Search for the cell housing the specified text and yield its (x, y) center coordinate. 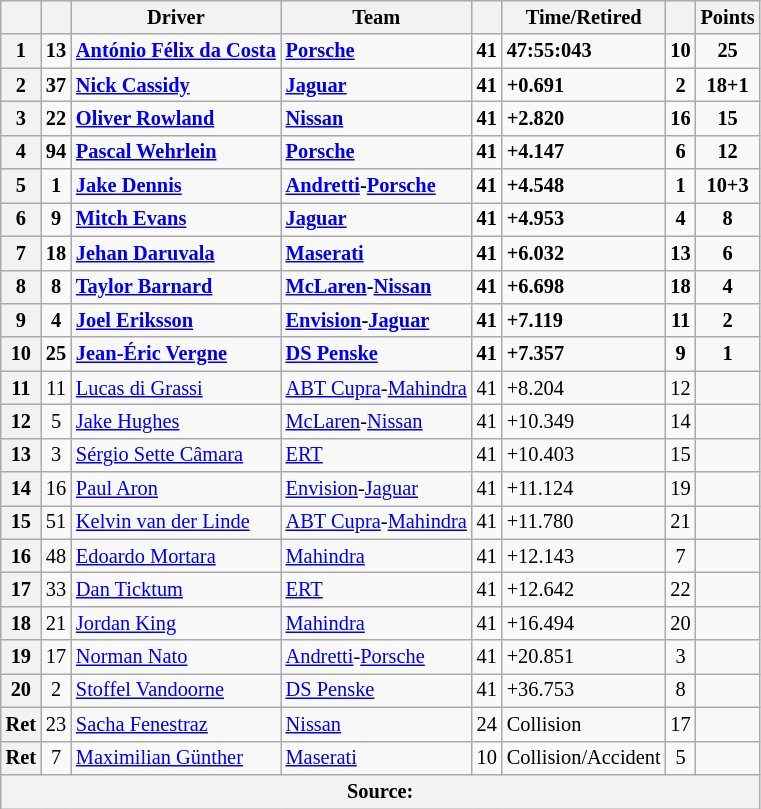
94 (56, 152)
Joel Eriksson (176, 320)
+20.851 (584, 657)
Taylor Barnard (176, 287)
Time/Retired (584, 17)
Source: (380, 791)
Jake Hughes (176, 421)
Driver (176, 17)
+2.820 (584, 118)
+10.403 (584, 455)
+36.753 (584, 690)
Kelvin van der Linde (176, 522)
Lucas di Grassi (176, 388)
+16.494 (584, 623)
Nick Cassidy (176, 85)
Maximilian Günther (176, 758)
Mitch Evans (176, 219)
23 (56, 724)
Sérgio Sette Câmara (176, 455)
Collision/Accident (584, 758)
33 (56, 589)
Paul Aron (176, 489)
+10.349 (584, 421)
51 (56, 522)
Collision (584, 724)
Points (728, 17)
Stoffel Vandoorne (176, 690)
Jehan Daruvala (176, 253)
+6.032 (584, 253)
+11.780 (584, 522)
Jordan King (176, 623)
+7.357 (584, 354)
48 (56, 556)
Jean-Éric Vergne (176, 354)
+11.124 (584, 489)
+6.698 (584, 287)
Edoardo Mortara (176, 556)
+7.119 (584, 320)
+12.143 (584, 556)
+0.691 (584, 85)
Dan Ticktum (176, 589)
Oliver Rowland (176, 118)
Sacha Fenestraz (176, 724)
24 (487, 724)
+4.953 (584, 219)
Pascal Wehrlein (176, 152)
Jake Dennis (176, 186)
10+3 (728, 186)
+8.204 (584, 388)
47:55:043 (584, 51)
18+1 (728, 85)
Team (376, 17)
+4.147 (584, 152)
+4.548 (584, 186)
+12.642 (584, 589)
António Félix da Costa (176, 51)
Norman Nato (176, 657)
37 (56, 85)
